Return the (X, Y) coordinate for the center point of the cell that contains the specified text.  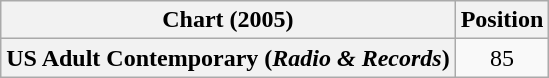
US Adult Contemporary (Radio & Records) (228, 58)
85 (502, 58)
Position (502, 20)
Chart (2005) (228, 20)
